Determine the (x, y) coordinate at the center of the cell enclosing the given text.  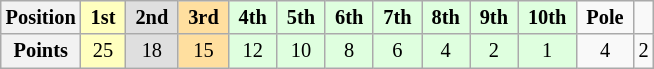
1 (547, 51)
3rd (203, 17)
12 (253, 51)
5th (301, 17)
25 (104, 51)
Position (41, 17)
6th (349, 17)
Pole (604, 17)
7th (397, 17)
1st (104, 17)
10 (301, 51)
2nd (152, 17)
18 (152, 51)
4th (253, 17)
8 (349, 51)
6 (397, 51)
9th (494, 17)
8th (446, 17)
15 (203, 51)
10th (547, 17)
Points (41, 51)
